Capture the cell that displays the provided text and extract its [X, Y] central coordinate. 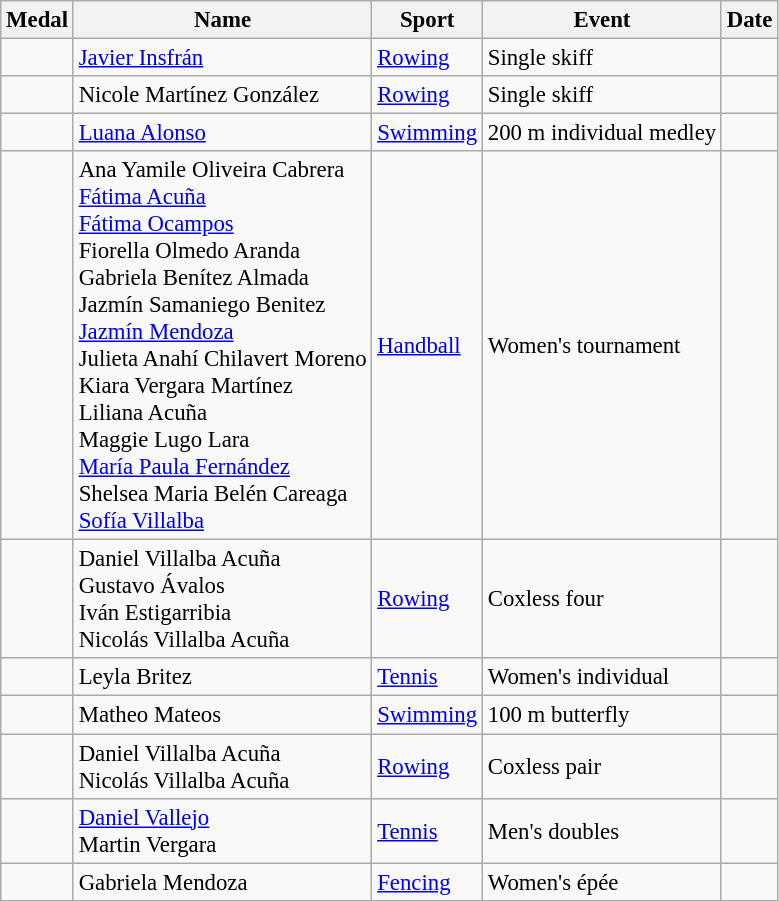
Date [749, 20]
Fencing [428, 882]
Handball [428, 346]
Javier Insfrán [222, 58]
Luana Alonso [222, 133]
Men's doubles [602, 830]
Women's épée [602, 882]
Coxless pair [602, 766]
Medal [38, 20]
Name [222, 20]
Matheo Mateos [222, 715]
Women's individual [602, 677]
Coxless four [602, 600]
Daniel VallejoMartin Vergara [222, 830]
200 m individual medley [602, 133]
Gabriela Mendoza [222, 882]
Women's tournament [602, 346]
100 m butterfly [602, 715]
Event [602, 20]
Leyla Britez [222, 677]
Daniel Villalba AcuñaGustavo ÁvalosIván EstigarribiaNicolás Villalba Acuña [222, 600]
Daniel Villalba AcuñaNicolás Villalba Acuña [222, 766]
Sport [428, 20]
Nicole Martínez González [222, 95]
